Identify which cell holds the provided text, then report its [x, y] central coordinate. 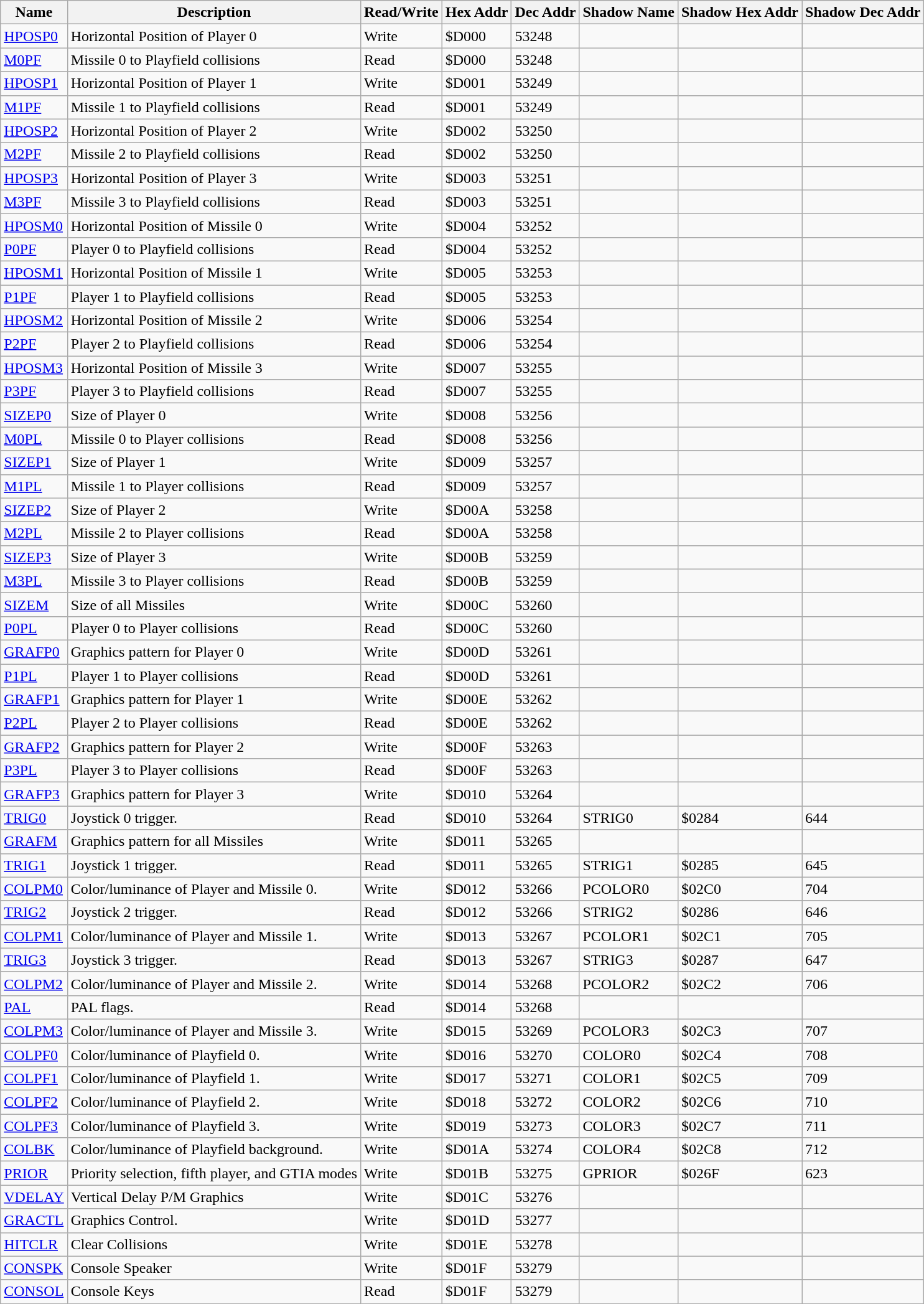
M0PL [34, 439]
Horizontal Position of Missile 3 [214, 368]
M3PF [34, 202]
712 [863, 1150]
$02C1 [739, 936]
STRIG3 [628, 960]
P0PL [34, 628]
COLPF0 [34, 1055]
Clear Collisions [214, 1244]
53273 [545, 1126]
COLOR0 [628, 1055]
Graphics Control. [214, 1221]
Priority selection, fifth player, and GTIA modes [214, 1173]
PCOLOR1 [628, 936]
$D019 [477, 1126]
53269 [545, 1031]
P0PF [34, 249]
COLPF2 [34, 1102]
Player 0 to Playfield collisions [214, 249]
$0285 [739, 865]
$02C4 [739, 1055]
Shadow Dec Addr [863, 12]
COLPM0 [34, 889]
710 [863, 1102]
Horizontal Position of Player 0 [214, 36]
$D01A [477, 1150]
Player 0 to Player collisions [214, 628]
Player 1 to Playfield collisions [214, 297]
Console Speaker [214, 1268]
VDELAY [34, 1197]
Color/luminance of Player and Missile 1. [214, 936]
647 [863, 960]
SIZEP1 [34, 462]
Size of Player 2 [214, 510]
Graphics pattern for Player 3 [214, 794]
Horizontal Position of Missile 0 [214, 225]
53272 [545, 1102]
Joystick 0 trigger. [214, 818]
COLPM2 [34, 983]
HPOSM2 [34, 321]
$0287 [739, 960]
$D018 [477, 1102]
$02C0 [739, 889]
Missile 0 to Player collisions [214, 439]
SIZEP2 [34, 510]
COLPF1 [34, 1079]
53274 [545, 1150]
TRIG2 [34, 912]
Joystick 2 trigger. [214, 912]
STRIG0 [628, 818]
Vertical Delay P/M Graphics [214, 1197]
Shadow Name [628, 12]
P3PF [34, 392]
HPOSP1 [34, 83]
COLOR2 [628, 1102]
Size of Player 1 [214, 462]
TRIG1 [34, 865]
Color/luminance of Playfield 2. [214, 1102]
Graphics pattern for Player 1 [214, 700]
P2PF [34, 344]
Shadow Hex Addr [739, 12]
HPOSP2 [34, 131]
Horizontal Position of Player 2 [214, 131]
$D01B [477, 1173]
PAL flags. [214, 1007]
$D015 [477, 1031]
M2PF [34, 154]
Size of all Missiles [214, 604]
Graphics pattern for Player 0 [214, 652]
M1PF [34, 107]
Missile 3 to Playfield collisions [214, 202]
Player 1 to Player collisions [214, 675]
P1PF [34, 297]
PCOLOR3 [628, 1031]
PRIOR [34, 1173]
$026F [739, 1173]
M0PF [34, 60]
$D01D [477, 1221]
$D01E [477, 1244]
Console Keys [214, 1292]
707 [863, 1031]
Name [34, 12]
Player 2 to Playfield collisions [214, 344]
HPOSM1 [34, 273]
53271 [545, 1079]
706 [863, 983]
$D016 [477, 1055]
Player 3 to Playfield collisions [214, 392]
Horizontal Position of Missile 1 [214, 273]
$D017 [477, 1079]
COLOR3 [628, 1126]
623 [863, 1173]
TRIG0 [34, 818]
SIZEP3 [34, 557]
Horizontal Position of Player 1 [214, 83]
GRAFP1 [34, 700]
Joystick 1 trigger. [214, 865]
PCOLOR2 [628, 983]
CONSPK [34, 1268]
M3PL [34, 581]
$02C6 [739, 1102]
Missile 0 to Playfield collisions [214, 60]
TRIG3 [34, 960]
Color/luminance of Playfield background. [214, 1150]
Horizontal Position of Missile 2 [214, 321]
Description [214, 12]
COLOR4 [628, 1150]
Hex Addr [477, 12]
Color/luminance of Player and Missile 2. [214, 983]
Graphics pattern for Player 2 [214, 747]
Size of Player 3 [214, 557]
HPOSP0 [34, 36]
HPOSP3 [34, 178]
SIZEP0 [34, 415]
53270 [545, 1055]
53278 [545, 1244]
SIZEM [34, 604]
Joystick 3 trigger. [214, 960]
704 [863, 889]
P3PL [34, 771]
P1PL [34, 675]
Player 3 to Player collisions [214, 771]
STRIG1 [628, 865]
53276 [545, 1197]
PCOLOR0 [628, 889]
HPOSM0 [34, 225]
GRAFP0 [34, 652]
COLPM1 [34, 936]
$0284 [739, 818]
645 [863, 865]
P2PL [34, 723]
GRAFM [34, 842]
PAL [34, 1007]
Color/luminance of Playfield 1. [214, 1079]
Missile 2 to Playfield collisions [214, 154]
GRACTL [34, 1221]
Dec Addr [545, 12]
Graphics pattern for all Missiles [214, 842]
GRAFP3 [34, 794]
53275 [545, 1173]
GPRIOR [628, 1173]
M1PL [34, 486]
709 [863, 1079]
Player 2 to Player collisions [214, 723]
Horizontal Position of Player 3 [214, 178]
646 [863, 912]
$02C8 [739, 1150]
Size of Player 0 [214, 415]
STRIG2 [628, 912]
COLBK [34, 1150]
Color/luminance of Player and Missile 3. [214, 1031]
Missile 3 to Player collisions [214, 581]
COLPF3 [34, 1126]
$0286 [739, 912]
$02C7 [739, 1126]
705 [863, 936]
COLPM3 [34, 1031]
Color/luminance of Playfield 3. [214, 1126]
711 [863, 1126]
53277 [545, 1221]
CONSOL [34, 1292]
Missile 1 to Playfield collisions [214, 107]
Missile 2 to Player collisions [214, 533]
644 [863, 818]
Missile 1 to Player collisions [214, 486]
$02C3 [739, 1031]
COLOR1 [628, 1079]
GRAFP2 [34, 747]
708 [863, 1055]
M2PL [34, 533]
$02C2 [739, 983]
HITCLR [34, 1244]
HPOSM3 [34, 368]
$02C5 [739, 1079]
$D01C [477, 1197]
Color/luminance of Playfield 0. [214, 1055]
Read/Write [402, 12]
Color/luminance of Player and Missile 0. [214, 889]
